Locate the cell with the specified text and output its (x, y) center coordinate. 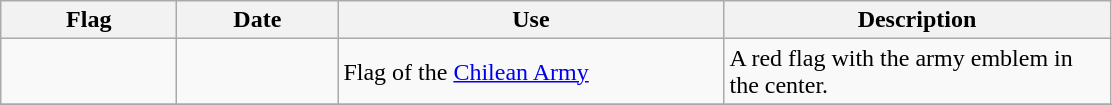
Date (258, 20)
Flag of the Chilean Army (531, 72)
Flag (89, 20)
Description (917, 20)
A red flag with the army emblem in the center. (917, 72)
Use (531, 20)
